Return the (X, Y) coordinate for the center point of the cell that contains the specified text.  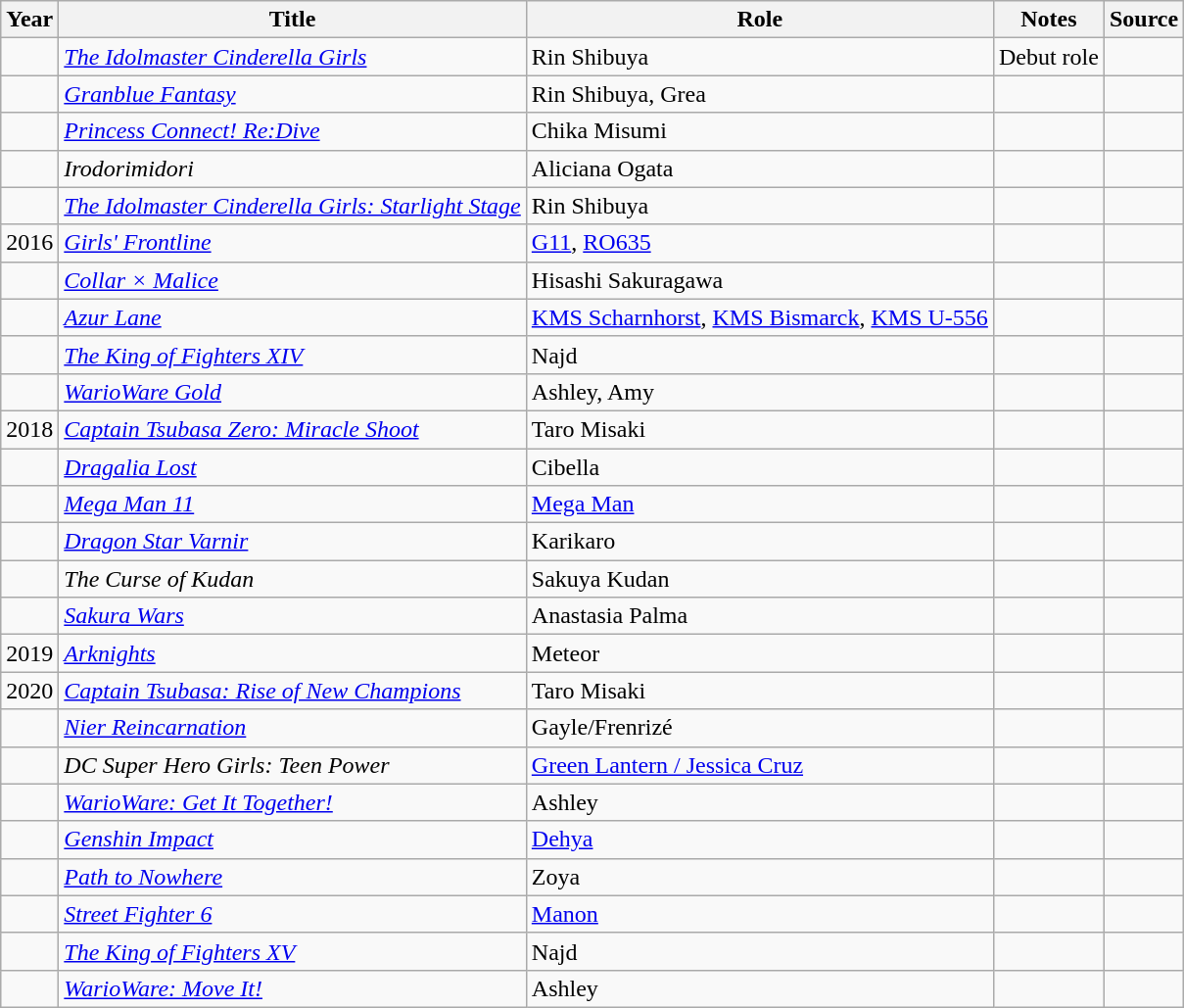
Mega Man (760, 504)
Captain Tsubasa Zero: Miracle Shoot (292, 429)
Irodorimidori (292, 168)
The King of Fighters XIV (292, 355)
Title (292, 20)
WarioWare: Get It Together! (292, 802)
The King of Fighters XV (292, 951)
Hisashi Sakuragawa (760, 280)
Manon (760, 914)
KMS Scharnhorst, KMS Bismarck, KMS U-556 (760, 317)
DC Super Hero Girls: Teen Power (292, 765)
Rin Shibuya, Grea (760, 94)
Dragalia Lost (292, 467)
Anastasia Palma (760, 616)
The Curse of Kudan (292, 579)
Captain Tsubasa: Rise of New Champions (292, 691)
Cibella (760, 467)
Girls' Frontline (292, 243)
Princess Connect! Re:Dive (292, 131)
Genshin Impact (292, 840)
Gayle/Frenrizé (760, 728)
The Idolmaster Cinderella Girls (292, 57)
Chika Misumi (760, 131)
Notes (1048, 20)
Path to Nowhere (292, 877)
Collar × Malice (292, 280)
Ashley, Amy (760, 392)
Azur Lane (292, 317)
2018 (29, 429)
WarioWare Gold (292, 392)
2020 (29, 691)
2019 (29, 653)
Arknights (292, 653)
Green Lantern / Jessica Cruz (760, 765)
The Idolmaster Cinderella Girls: Starlight Stage (292, 206)
Karikaro (760, 542)
Street Fighter 6 (292, 914)
Granblue Fantasy (292, 94)
Role (760, 20)
Sakura Wars (292, 616)
Year (29, 20)
WarioWare: Move It! (292, 988)
G11, RO635 (760, 243)
Zoya (760, 877)
Debut role (1048, 57)
Aliciana Ogata (760, 168)
2016 (29, 243)
Meteor (760, 653)
Dragon Star Varnir (292, 542)
Mega Man 11 (292, 504)
Nier Reincarnation (292, 728)
Dehya (760, 840)
Sakuya Kudan (760, 579)
Source (1144, 20)
